Locate the cell with the specified text and output its (X, Y) center coordinate. 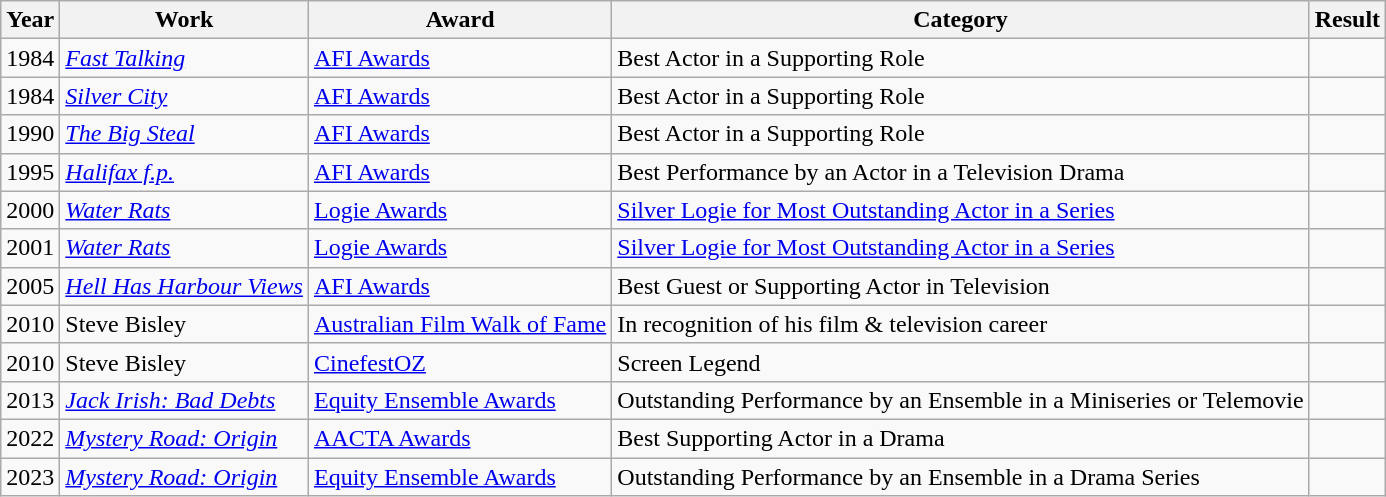
2013 (30, 400)
AACTA Awards (460, 438)
Screen Legend (960, 362)
2023 (30, 477)
Award (460, 20)
Jack Irish: Bad Debts (184, 400)
CinefestOZ (460, 362)
Halifax f.p. (184, 172)
1990 (30, 134)
Best Guest or Supporting Actor in Television (960, 286)
Category (960, 20)
Outstanding Performance by an Ensemble in a Drama Series (960, 477)
2000 (30, 210)
Hell Has Harbour Views (184, 286)
Work (184, 20)
Best Supporting Actor in a Drama (960, 438)
Best Performance by an Actor in a Television Drama (960, 172)
Result (1347, 20)
The Big Steal (184, 134)
2022 (30, 438)
In recognition of his film & television career (960, 324)
1995 (30, 172)
Australian Film Walk of Fame (460, 324)
Outstanding Performance by an Ensemble in a Miniseries or Telemovie (960, 400)
Silver City (184, 96)
2001 (30, 248)
Year (30, 20)
2005 (30, 286)
Fast Talking (184, 58)
